Provide the [x, y] coordinate of the cell's center where the given text is located.  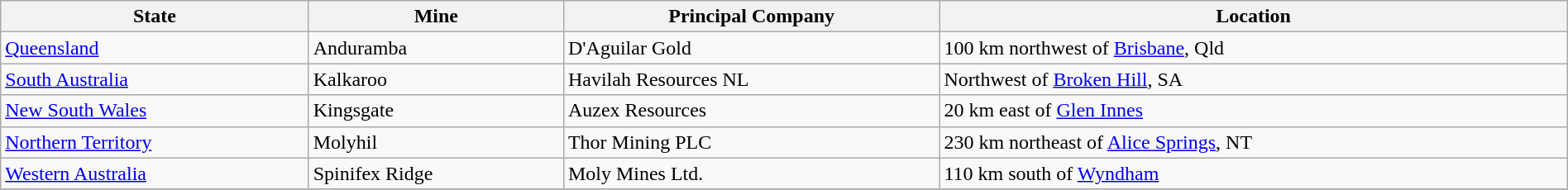
Havilah Resources NL [751, 79]
100 km northwest of Brisbane, Qld [1254, 48]
New South Wales [155, 111]
Anduramba [436, 48]
Kalkaroo [436, 79]
Molyhil [436, 142]
D'Aguilar Gold [751, 48]
South Australia [155, 79]
Thor Mining PLC [751, 142]
230 km northeast of Alice Springs, NT [1254, 142]
Kingsgate [436, 111]
Moly Mines Ltd. [751, 173]
State [155, 17]
Northwest of Broken Hill, SA [1254, 79]
Mine [436, 17]
Location [1254, 17]
Principal Company [751, 17]
Queensland [155, 48]
Western Australia [155, 173]
20 km east of Glen Innes [1254, 111]
Spinifex Ridge [436, 173]
Northern Territory [155, 142]
110 km south of Wyndham [1254, 173]
Auzex Resources [751, 111]
